Find where the given text appears and provide that cell's center as (X, Y) coordinate. 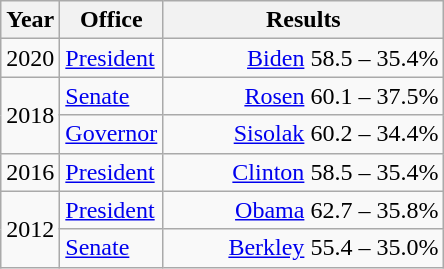
Obama 62.7 – 35.8% (304, 210)
2018 (30, 115)
Clinton 58.5 – 35.4% (304, 172)
2016 (30, 172)
Biden 58.5 – 35.4% (304, 58)
Sisolak 60.2 – 34.4% (304, 134)
2020 (30, 58)
Rosen 60.1 – 37.5% (304, 96)
Results (304, 20)
Year (30, 20)
Berkley 55.4 – 35.0% (304, 248)
2012 (30, 229)
Office (112, 20)
Governor (112, 134)
